Output the (x, y) coordinate of the center of the cell containing the given text.  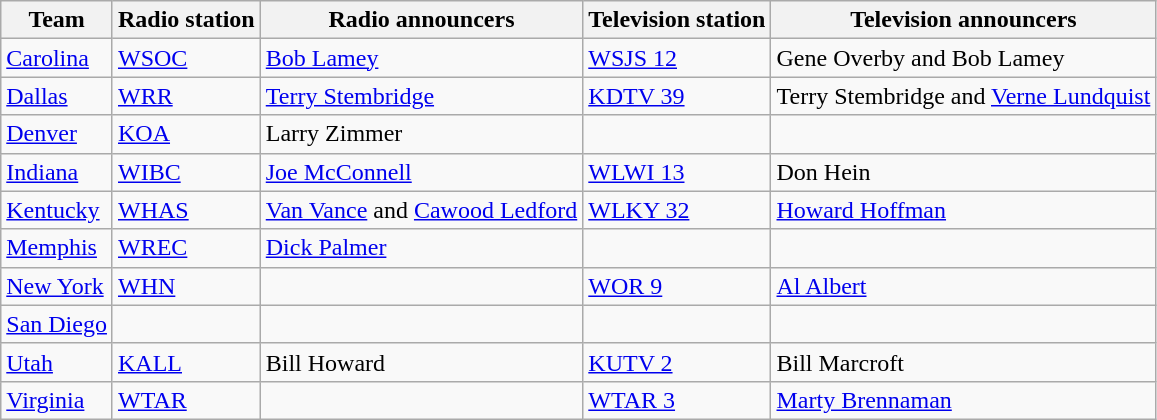
WHN (186, 286)
WTAR 3 (677, 400)
Terry Stembridge and Verne Lundquist (964, 96)
KALL (186, 362)
WSJS 12 (677, 58)
Virginia (57, 400)
Bob Lamey (422, 58)
KDTV 39 (677, 96)
Don Hein (964, 172)
WTAR (186, 400)
WRR (186, 96)
Radio announcers (422, 20)
WLWI 13 (677, 172)
KUTV 2 (677, 362)
Bill Marcroft (964, 362)
Larry Zimmer (422, 134)
Joe McConnell (422, 172)
KOA (186, 134)
WLKY 32 (677, 210)
Carolina (57, 58)
Utah (57, 362)
Radio station (186, 20)
Gene Overby and Bob Lamey (964, 58)
Kentucky (57, 210)
Van Vance and Cawood Ledford (422, 210)
Dick Palmer (422, 248)
Denver (57, 134)
Memphis (57, 248)
San Diego (57, 324)
Howard Hoffman (964, 210)
Team (57, 20)
Terry Stembridge (422, 96)
Television station (677, 20)
New York (57, 286)
Television announcers (964, 20)
WHAS (186, 210)
Bill Howard (422, 362)
Al Albert (964, 286)
WIBC (186, 172)
WSOC (186, 58)
WREC (186, 248)
Indiana (57, 172)
Marty Brennaman (964, 400)
Dallas (57, 96)
WOR 9 (677, 286)
